Detect which cell encompasses the target text, then output its (X, Y) center coordinate. 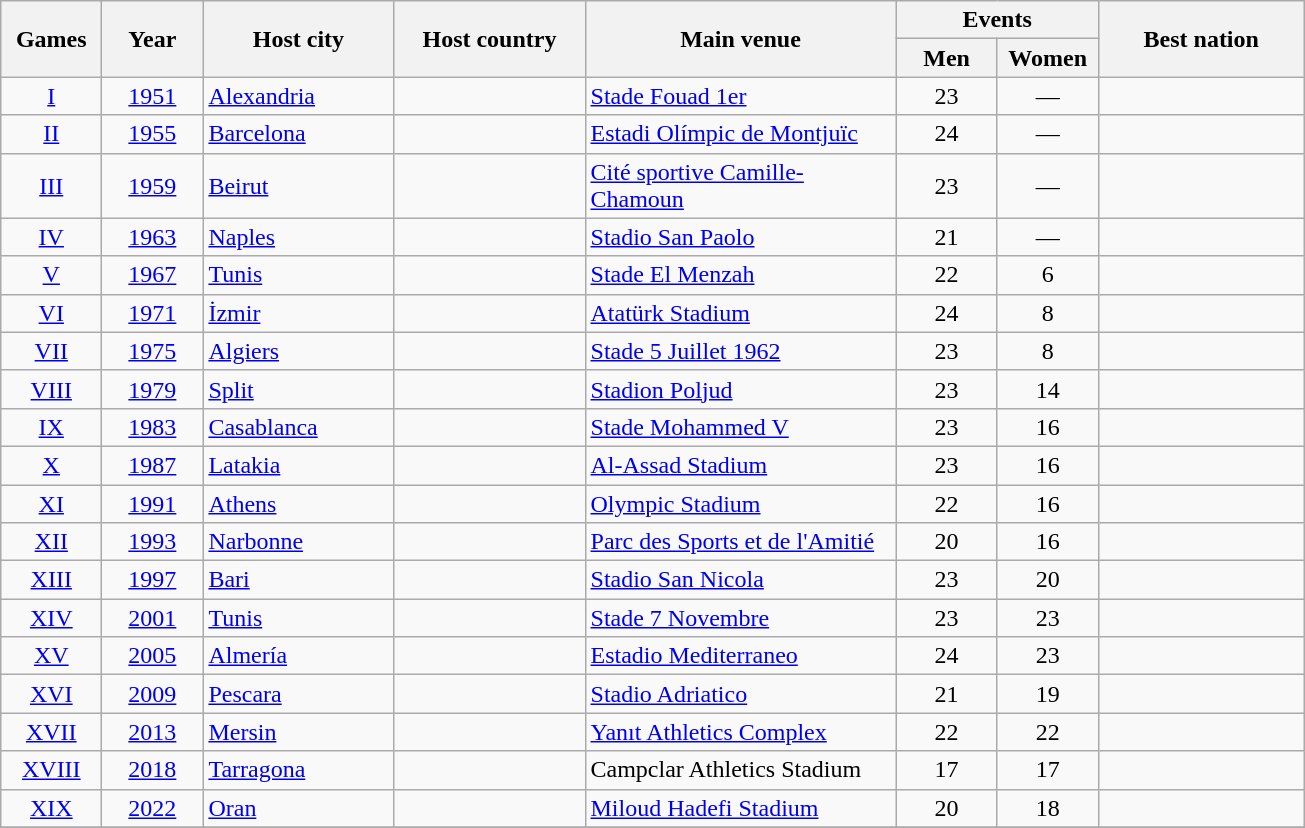
1993 (152, 542)
Al-Assad Stadium (740, 465)
1987 (152, 465)
2022 (152, 808)
Tarragona (298, 770)
1983 (152, 427)
XII (52, 542)
Pescara (298, 694)
Stade Fouad 1er (740, 96)
Year (152, 39)
1991 (152, 503)
Stadion Poljud (740, 389)
2005 (152, 656)
Main venue (740, 39)
2018 (152, 770)
IX (52, 427)
İzmir (298, 313)
Miloud Hadefi Stadium (740, 808)
Stadio San Paolo (740, 237)
Host city (298, 39)
V (52, 275)
Athens (298, 503)
Stade El Menzah (740, 275)
XIV (52, 618)
1963 (152, 237)
VII (52, 351)
18 (1048, 808)
Stade 5 Juillet 1962 (740, 351)
Stade 7 Novembre (740, 618)
1975 (152, 351)
1979 (152, 389)
Naples (298, 237)
Events (997, 20)
Cité sportive Camille-Chamoun (740, 186)
II (52, 134)
Estadio Mediterraneo (740, 656)
14 (1048, 389)
Beirut (298, 186)
X (52, 465)
1951 (152, 96)
XV (52, 656)
Bari (298, 580)
Oran (298, 808)
Mersin (298, 732)
XVI (52, 694)
2013 (152, 732)
1967 (152, 275)
Yanıt Athletics Complex (740, 732)
Stadio Adriatico (740, 694)
VIII (52, 389)
Host country (490, 39)
Parc des Sports et de l'Amitié (740, 542)
XIX (52, 808)
XIII (52, 580)
19 (1048, 694)
1955 (152, 134)
Stade Mohammed V (740, 427)
VI (52, 313)
Best nation (1201, 39)
Algiers (298, 351)
III (52, 186)
XI (52, 503)
Almería (298, 656)
Estadi Olímpic de Montjuïc (740, 134)
1959 (152, 186)
Atatürk Stadium (740, 313)
Alexandria (298, 96)
Stadio San Nicola (740, 580)
Olympic Stadium (740, 503)
1971 (152, 313)
Latakia (298, 465)
XVIII (52, 770)
Men (946, 58)
1997 (152, 580)
Campclar Athletics Stadium (740, 770)
Narbonne (298, 542)
Casablanca (298, 427)
6 (1048, 275)
Barcelona (298, 134)
Split (298, 389)
2009 (152, 694)
I (52, 96)
IV (52, 237)
XVII (52, 732)
Women (1048, 58)
Games (52, 39)
2001 (152, 618)
